Return [x, y] of the center of cell containing provided text 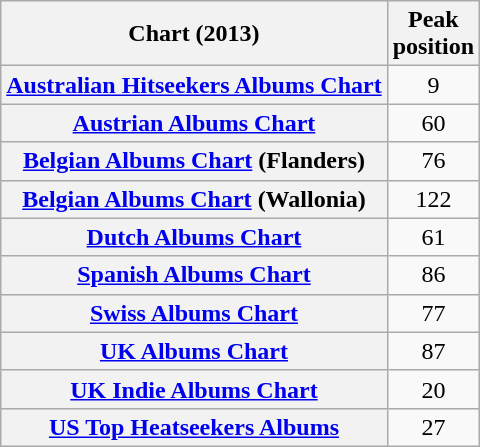
27 [433, 427]
9 [433, 85]
Belgian Albums Chart (Wallonia) [194, 199]
77 [433, 313]
Swiss Albums Chart [194, 313]
76 [433, 161]
Dutch Albums Chart [194, 237]
Spanish Albums Chart [194, 275]
Belgian Albums Chart (Flanders) [194, 161]
122 [433, 199]
UK Albums Chart [194, 351]
Austrian Albums Chart [194, 123]
86 [433, 275]
Australian Hitseekers Albums Chart [194, 85]
Peakposition [433, 34]
US Top Heatseekers Albums [194, 427]
87 [433, 351]
61 [433, 237]
20 [433, 389]
Chart (2013) [194, 34]
60 [433, 123]
UK Indie Albums Chart [194, 389]
